From the cell containing the given text, extract its center point as [X, Y] coordinate. 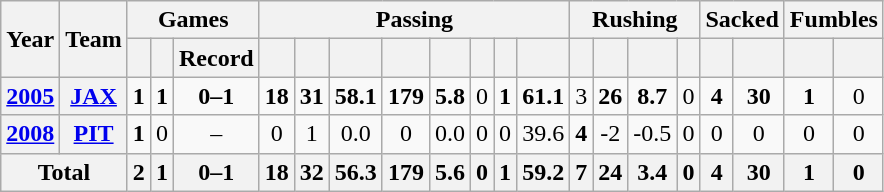
5.8 [450, 96]
7 [582, 172]
2 [138, 172]
Rushing [635, 20]
8.7 [652, 96]
Total [64, 172]
31 [312, 96]
39.6 [544, 134]
Team [94, 39]
3 [582, 96]
Passing [414, 20]
58.1 [356, 96]
5.6 [450, 172]
59.2 [544, 172]
24 [610, 172]
2005 [30, 96]
Games [193, 20]
56.3 [356, 172]
Year [30, 39]
2008 [30, 134]
PIT [94, 134]
3.4 [652, 172]
-0.5 [652, 134]
32 [312, 172]
JAX [94, 96]
-2 [610, 134]
– [216, 134]
61.1 [544, 96]
Record [216, 58]
Fumbles [834, 20]
26 [610, 96]
Sacked [742, 20]
